Output the [x, y] coordinate of the center of the cell containing the given text.  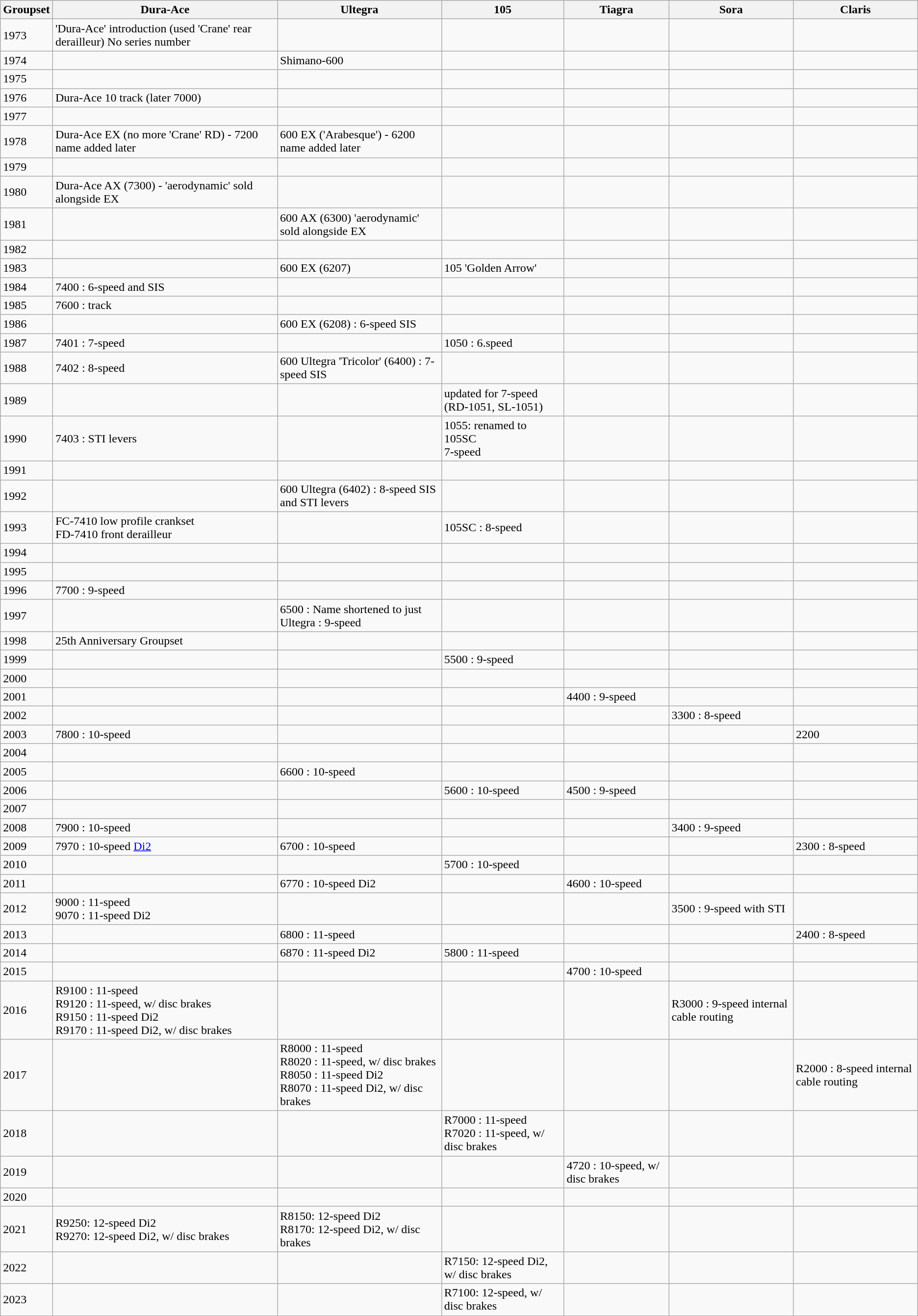
2013 [26, 934]
2016 [26, 1010]
Sora [731, 10]
1984 [26, 287]
2009 [26, 846]
2008 [26, 827]
2000 [26, 678]
1993 [26, 528]
2011 [26, 883]
2020 [26, 1197]
1998 [26, 641]
105 [503, 10]
2003 [26, 734]
2010 [26, 865]
7403 : STI levers [165, 439]
2004 [26, 753]
Claris [856, 10]
1999 [26, 659]
5500 : 9-speed [503, 659]
5600 : 10-speed [503, 790]
1988 [26, 368]
4500 : 9-speed [616, 790]
R7000 : 11-speed R7020 : 11-speed, w/ disc brakes [503, 1134]
R9100 : 11-speed R9120 : 11-speed, w/ disc brakes R9150 : 11-speed Di2R9170 : 11-speed Di2, w/ disc brakes [165, 1010]
600 EX (6208) : 6-speed SIS [360, 324]
1996 [26, 590]
6700 : 10-speed [360, 846]
1974 [26, 60]
1983 [26, 268]
600 Ultegra 'Tricolor' (6400) : 7-speed SIS [360, 368]
7402 : 8-speed [165, 368]
1985 [26, 306]
1976 [26, 98]
1987 [26, 343]
2012 [26, 908]
1973 [26, 35]
R8000 : 11-speed R8020 : 11-speed, w/ disc brakes R8050 : 11-speed Di2R8070 : 11-speed Di2, w/ disc brakes [360, 1075]
6800 : 11-speed [360, 934]
6600 : 10-speed [360, 772]
7970 : 10-speed Di2 [165, 846]
1979 [26, 167]
2200 [856, 734]
6500 : Name shortened to just Ultegra : 9-speed [360, 615]
2019 [26, 1172]
R8150: 12-speed Di2 R8170: 12-speed Di2, w/ disc brakes [360, 1229]
1055: renamed to 105SC7-speed [503, 439]
1982 [26, 249]
1997 [26, 615]
R3000 : 9-speed internal cable routing [731, 1010]
2001 [26, 697]
25th Anniversary Groupset [165, 641]
2007 [26, 809]
2400 : 8-speed [856, 934]
1994 [26, 553]
1975 [26, 79]
4720 : 10-speed, w/ disc brakes [616, 1172]
Ultegra [360, 10]
1050 : 6.speed [503, 343]
3300 : 8-speed [731, 716]
4600 : 10-speed [616, 883]
Dura-Ace 10 track (later 7000) [165, 98]
5800 : 11-speed [503, 953]
7900 : 10-speed [165, 827]
2300 : 8-speed [856, 846]
2002 [26, 716]
2023 [26, 1300]
7700 : 9-speed [165, 590]
Dura-Ace EX (no more 'Crane' RD) - 7200 name added later [165, 141]
R7100: 12-speed, w/ disc brakes [503, 1300]
3500 : 9-speed with STI [731, 908]
7400 : 6-speed and SIS [165, 287]
1990 [26, 439]
R2000 : 8-speed internal cable routing [856, 1075]
2017 [26, 1075]
2022 [26, 1267]
600 Ultegra (6402) : 8-speed SIS and STI levers [360, 495]
1989 [26, 400]
2006 [26, 790]
Groupset [26, 10]
2014 [26, 953]
7600 : track [165, 306]
R7150: 12-speed Di2, w/ disc brakes [503, 1267]
3400 : 9-speed [731, 827]
2021 [26, 1229]
R9250: 12-speed Di2 R9270: 12-speed Di2, w/ disc brakes [165, 1229]
7800 : 10-speed [165, 734]
6870 : 11-speed Di2 [360, 953]
1995 [26, 571]
1980 [26, 192]
600 EX (6207) [360, 268]
1986 [26, 324]
600 EX ('Arabesque') - 6200 name added later [360, 141]
4700 : 10-speed [616, 971]
1978 [26, 141]
105SC : 8-speed [503, 528]
updated for 7-speed(RD-1051, SL-1051) [503, 400]
5700 : 10-speed [503, 865]
FC-7410 low profile cranksetFD-7410 front derailleur [165, 528]
Dura-Ace [165, 10]
2015 [26, 971]
600 AX (6300) 'aerodynamic' sold alongside EX [360, 224]
105 'Golden Arrow' [503, 268]
7401 : 7-speed [165, 343]
4400 : 9-speed [616, 697]
Shimano-600 [360, 60]
Dura-Ace AX (7300) - 'aerodynamic' sold alongside EX [165, 192]
1977 [26, 116]
'Dura-Ace' introduction (used 'Crane' rear derailleur) No series number [165, 35]
9000 : 11-speed9070 : 11-speed Di2 [165, 908]
1981 [26, 224]
2018 [26, 1134]
Tiagra [616, 10]
1992 [26, 495]
6770 : 10-speed Di2 [360, 883]
1991 [26, 470]
2005 [26, 772]
